Pinpoint the cell where the given text exists, returning its [x, y] midpoint coordinate. 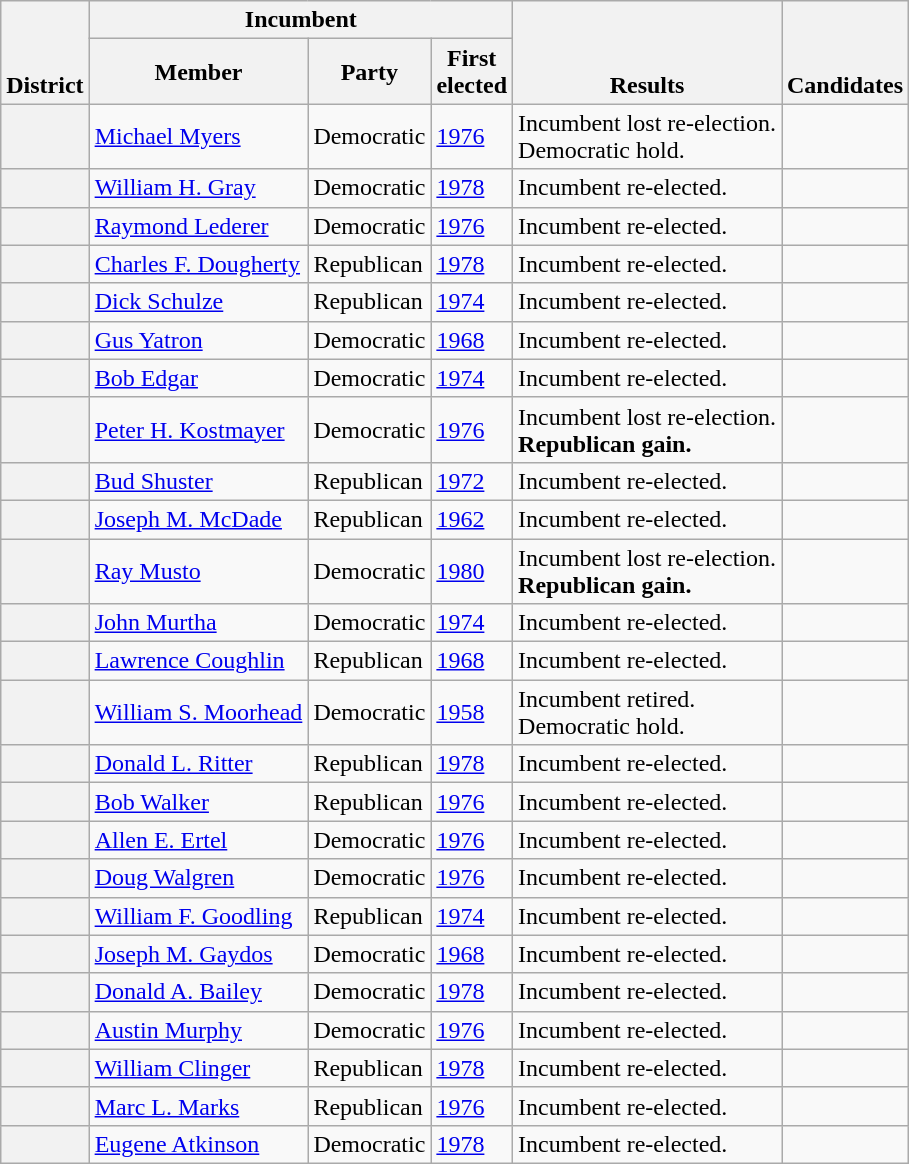
Joseph M. McDade [198, 519]
1958 [472, 712]
Eugene Atkinson [198, 1144]
1972 [472, 481]
1962 [472, 519]
Bud Shuster [198, 481]
Firstelected [472, 72]
Allen E. Ertel [198, 840]
Peter H. Kostmayer [198, 430]
1980 [472, 570]
William F. Goodling [198, 916]
William Clinger [198, 1068]
William S. Moorhead [198, 712]
Dick Schulze [198, 302]
Michael Myers [198, 136]
Marc L. Marks [198, 1106]
Results [648, 52]
Party [370, 72]
John Murtha [198, 623]
Raymond Lederer [198, 226]
Austin Murphy [198, 1030]
Ray Musto [198, 570]
Lawrence Coughlin [198, 661]
Bob Walker [198, 802]
Incumbent lost re-election.Democratic hold. [648, 136]
Donald L. Ritter [198, 764]
Member [198, 72]
District [45, 52]
Charles F. Dougherty [198, 264]
Incumbent [300, 20]
Doug Walgren [198, 878]
William H. Gray [198, 188]
Incumbent retired.Democratic hold. [648, 712]
Donald A. Bailey [198, 992]
Bob Edgar [198, 378]
Joseph M. Gaydos [198, 954]
Gus Yatron [198, 340]
Candidates [846, 52]
